From the cell containing the given text, extract its center point as [X, Y] coordinate. 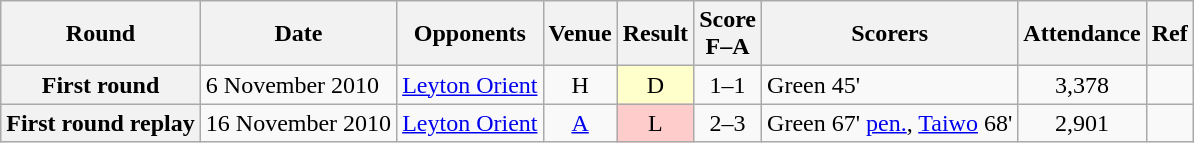
1–1 [728, 85]
Green 67' pen., Taiwo 68' [890, 123]
Ref [1170, 34]
2–3 [728, 123]
A [580, 123]
Result [655, 34]
L [655, 123]
Date [298, 34]
Green 45' [890, 85]
3,378 [1082, 85]
ScoreF–A [728, 34]
2,901 [1082, 123]
Round [101, 34]
Venue [580, 34]
16 November 2010 [298, 123]
D [655, 85]
Opponents [470, 34]
Attendance [1082, 34]
Scorers [890, 34]
6 November 2010 [298, 85]
First round replay [101, 123]
H [580, 85]
First round [101, 85]
